Capture the cell that displays the provided text and extract its (x, y) central coordinate. 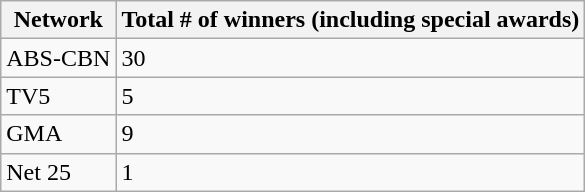
TV5 (58, 96)
Total # of winners (including special awards) (350, 20)
30 (350, 58)
5 (350, 96)
Network (58, 20)
ABS-CBN (58, 58)
Net 25 (58, 172)
GMA (58, 134)
9 (350, 134)
1 (350, 172)
